Identify which cell holds the provided text, then report its [X, Y] central coordinate. 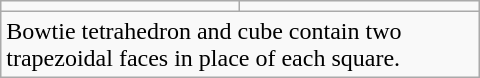
Bowtie tetrahedron and cube contain two trapezoidal faces in place of each square. [240, 44]
